Search for the cell housing the specified text and yield its [x, y] center coordinate. 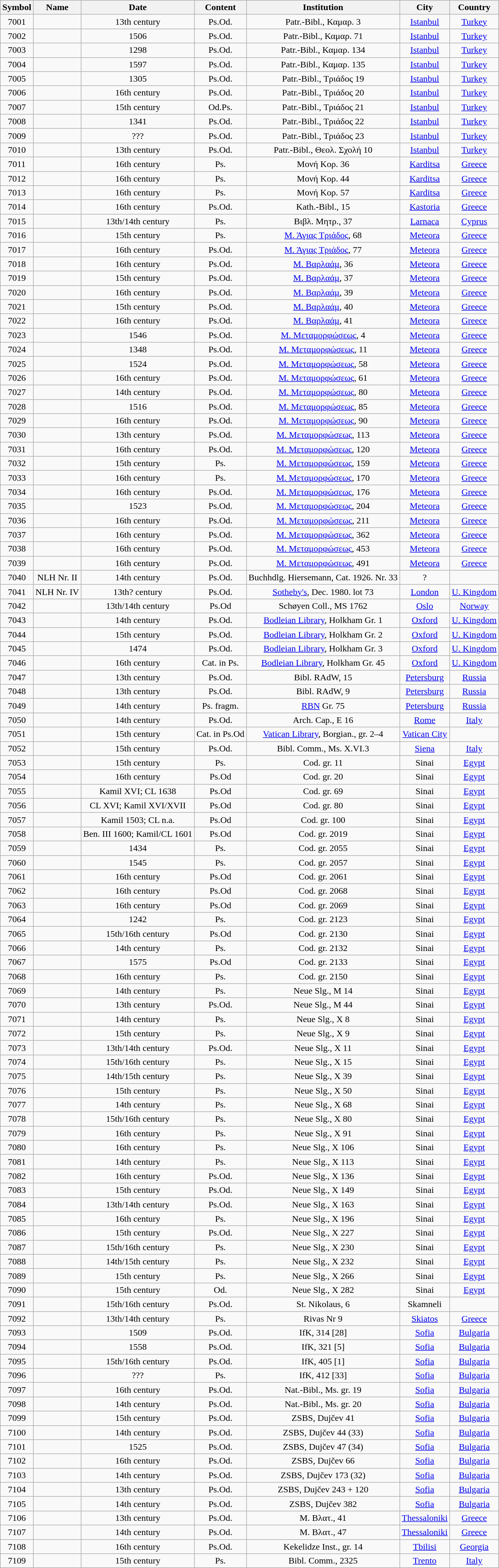
Μ. Μεταμορφώσεως, 170 [323, 478]
Neue Slg., M 14 [323, 991]
Μ. Βαρλαάμ, 40 [323, 307]
Cod. gr. 2019 [323, 834]
7066 [17, 948]
Μονή Κορ. 36 [323, 164]
7028 [17, 406]
7018 [17, 264]
Cod. gr. 80 [323, 805]
Μ. Μεταμορφώσεως, 61 [323, 378]
7043 [17, 620]
7027 [17, 392]
7051 [17, 734]
Neue Slg., X 149 [323, 1190]
7109 [17, 1561]
7080 [17, 1148]
ZSBS, Dujčev 66 [323, 1461]
Norway [474, 606]
7006 [17, 93]
7030 [17, 435]
Neue Slg., X 106 [323, 1148]
7034 [17, 492]
7072 [17, 1033]
7049 [17, 706]
7104 [17, 1489]
7069 [17, 991]
1525 [138, 1447]
Μ. Βαρλαάμ, 41 [323, 321]
1509 [138, 1333]
7002 [17, 36]
1523 [138, 506]
Patr.-Bibl., Τριάδος 21 [323, 107]
Cod. gr. 2150 [323, 976]
7084 [17, 1204]
Μ. Μεταμορφώσεως, 11 [323, 349]
7052 [17, 748]
7062 [17, 891]
Institution [323, 7]
7101 [17, 1447]
Ps. fragm. [221, 706]
Cod. gr. 2123 [323, 920]
7099 [17, 1418]
Cod. gr. 11 [323, 763]
7088 [17, 1261]
7011 [17, 164]
Neue Slg., X 80 [323, 1119]
Content [221, 7]
Μ. Μεταμορφώσεως, 204 [323, 506]
1516 [138, 406]
7016 [17, 235]
7039 [17, 563]
Bodleian Library, Holkham Gr. 3 [323, 649]
7003 [17, 50]
7042 [17, 606]
Rome [425, 720]
Cod. gr. 2055 [323, 848]
Μ. Μεταμορφώσεως, 58 [323, 364]
7024 [17, 349]
1575 [138, 962]
Bodleian Library, Holkham Gr. 2 [323, 635]
Oslo [425, 606]
Μ. Βαρλαάμ, 36 [323, 264]
Βιβλ. Μητρ., 37 [323, 221]
7021 [17, 307]
7056 [17, 805]
Cod. gr. 2057 [323, 862]
7092 [17, 1318]
7009 [17, 136]
Date [138, 7]
Μ. Άγιας Τριάδος, 77 [323, 250]
NLH Nr. II [57, 577]
7020 [17, 292]
7064 [17, 920]
7082 [17, 1176]
Neue Slg., X 227 [323, 1233]
Μ. Μεταμορφώσεως, 90 [323, 421]
Schøyen Coll., MS 1762 [323, 606]
7059 [17, 848]
Kamil XVI; CL 1638 [138, 791]
CL XVI; Kamil XVI/XVII [138, 805]
Μ. Μεταμορφώσεως, 4 [323, 335]
7033 [17, 478]
Bibl. Comm., 2325 [323, 1561]
Kekelidze Inst., gr. 14 [323, 1547]
7048 [17, 692]
7108 [17, 1547]
7100 [17, 1432]
7055 [17, 791]
Siena [425, 748]
7094 [17, 1347]
Neue Slg., X 8 [323, 1019]
7093 [17, 1333]
Bodleian Library, Holkham Gr. 45 [323, 663]
7001 [17, 22]
1434 [138, 848]
IfK, 405 [1] [323, 1361]
Cod. gr. 2061 [323, 877]
Vatican Library, Borgian., gr. 2–4 [323, 734]
Μ. Μεταμορφώσεως, 491 [323, 563]
7031 [17, 449]
Neue Slg., M 44 [323, 1005]
City [425, 7]
Cod. gr. 100 [323, 820]
Μ. Βλατ., 41 [323, 1518]
7047 [17, 677]
Skiatos [425, 1318]
1524 [138, 364]
Patr.-Bibl., Τριάδος 19 [323, 79]
7089 [17, 1276]
Μονή Κορ. 44 [323, 179]
Μ. Βαρλαάμ, 37 [323, 278]
Vatican City [425, 734]
Μ. Μεταμορφώσεως, 159 [323, 464]
Neue Slg., X 163 [323, 1204]
7095 [17, 1361]
Cod. gr. 20 [323, 777]
7107 [17, 1532]
7070 [17, 1005]
Od. [221, 1290]
Patr.-Bibl., Καμαρ. 134 [323, 50]
RBN Gr. 75 [323, 706]
Neue Slg., X 266 [323, 1276]
Bibl. RAdW, 9 [323, 692]
Μονή Κορ. 57 [323, 193]
Patr.-Bibl., Τριάδος 20 [323, 93]
Bibl. RAdW, 15 [323, 677]
Neue Slg., X 196 [323, 1219]
Neue Slg., X 113 [323, 1162]
7076 [17, 1091]
7087 [17, 1247]
7079 [17, 1133]
Kath.-Bibl., 15 [323, 207]
7075 [17, 1076]
Neue Slg., X 50 [323, 1091]
7065 [17, 934]
7053 [17, 763]
Name [57, 7]
7012 [17, 179]
7022 [17, 321]
7102 [17, 1461]
7037 [17, 535]
1305 [138, 79]
7004 [17, 64]
1474 [138, 649]
IfK, 412 [33] [323, 1376]
7029 [17, 421]
7073 [17, 1048]
Od.Ps. [221, 107]
Neue Slg., X 11 [323, 1048]
London [425, 592]
Neue Slg., X 282 [323, 1290]
ZSBS, Dujčev 173 (32) [323, 1475]
Patr.-Bibl., Καμαρ. 3 [323, 22]
Patr.-Bibl., Τριάδος 22 [323, 121]
Trento [425, 1561]
Patr.-Bibl., Καμαρ. 71 [323, 36]
Cod. gr. 2130 [323, 934]
Cod. gr. 2133 [323, 962]
7046 [17, 663]
13th? century [138, 592]
Cod. gr. 2068 [323, 891]
1298 [138, 50]
Kastoria [425, 207]
7083 [17, 1190]
? [425, 577]
Μ. Μεταμορφώσεως, 85 [323, 406]
NLH Nr. IV [57, 592]
Bibl. Comm., Ms. X.VI.3 [323, 748]
7032 [17, 464]
7098 [17, 1404]
Ben. III 1600; Kamil/CL 1601 [138, 834]
ZSBS, Dujčev 382 [323, 1504]
Cat. in Ps. [221, 663]
7060 [17, 862]
7103 [17, 1475]
7068 [17, 976]
7057 [17, 820]
7044 [17, 635]
1546 [138, 335]
7050 [17, 720]
7035 [17, 506]
1341 [138, 121]
Μ. Βλατ., 47 [323, 1532]
Cod. gr. 2132 [323, 948]
7091 [17, 1304]
1506 [138, 36]
7041 [17, 592]
ZSBS, Dujčev 47 (34) [323, 1447]
Cyprus [474, 221]
7061 [17, 877]
7067 [17, 962]
Μ. Μεταμορφώσεως, 453 [323, 549]
7008 [17, 121]
7014 [17, 207]
7017 [17, 250]
Μ. Μεταμορφώσεως, 362 [323, 535]
IfK, 314 [28] [323, 1333]
Arch. Cap., E 16 [323, 720]
7036 [17, 520]
7074 [17, 1062]
Neue Slg., X 91 [323, 1133]
Μ. Μεταμορφώσεως, 80 [323, 392]
Country [474, 7]
Skamneli [425, 1304]
7045 [17, 649]
1348 [138, 349]
Neue Slg., X 230 [323, 1247]
7023 [17, 335]
Neue Slg., X 232 [323, 1261]
Buchhdlg. Hiersemann, Cat. 1926. Nr. 33 [323, 577]
7090 [17, 1290]
7005 [17, 79]
Cod. gr. 2069 [323, 905]
Μ. Μεταμορφώσεως, 120 [323, 449]
7025 [17, 364]
7096 [17, 1376]
Μ. Βαρλαάμ, 39 [323, 292]
Cat. in Ps.Od [221, 734]
Patr.-Bibl., Θεολ. Σχολή 10 [323, 150]
ZSBS, Dujčev 41 [323, 1418]
7040 [17, 577]
1242 [138, 920]
7077 [17, 1105]
ZSBS, Dujčev 243 + 120 [323, 1489]
Neue Slg., X 39 [323, 1076]
7071 [17, 1019]
Patr.-Bibl., Τριάδος 23 [323, 136]
1597 [138, 64]
Cod. gr. 69 [323, 791]
7058 [17, 834]
7013 [17, 193]
7063 [17, 905]
7097 [17, 1390]
St. Nikolaus, 6 [323, 1304]
Patr.-Bibl., Καμαρ. 135 [323, 64]
Μ. Μεταμορφώσεως, 176 [323, 492]
Μ. Μεταμορφώσεως, 211 [323, 520]
Μ. Μεταμορφώσεως, 113 [323, 435]
Neue Slg., X 68 [323, 1105]
7078 [17, 1119]
7038 [17, 549]
Neue Slg., X 9 [323, 1033]
Sotheby's, Dec. 1980. lot 73 [323, 592]
Nat.-Bibl., Ms. gr. 19 [323, 1390]
7015 [17, 221]
Larnaca [425, 221]
Symbol [17, 7]
7081 [17, 1162]
1558 [138, 1347]
7026 [17, 378]
7007 [17, 107]
7010 [17, 150]
1545 [138, 862]
7086 [17, 1233]
7054 [17, 777]
7106 [17, 1518]
Rivas Nr 9 [323, 1318]
Neue Slg., X 136 [323, 1176]
7085 [17, 1219]
Kamil 1503; CL n.a. [138, 820]
Georgia [474, 1547]
Neue Slg., X 15 [323, 1062]
Μ. Άγιας Τριάδος, 68 [323, 235]
Bodleian Library, Holkham Gr. 1 [323, 620]
IfK, 321 [5] [323, 1347]
7105 [17, 1504]
ZSBS, Dujčev 44 (33) [323, 1432]
Nat.-Bibl., Ms. gr. 20 [323, 1404]
7019 [17, 278]
Tbilisi [425, 1547]
